Determine the [X, Y] coordinate at the center of the cell enclosing the given text.  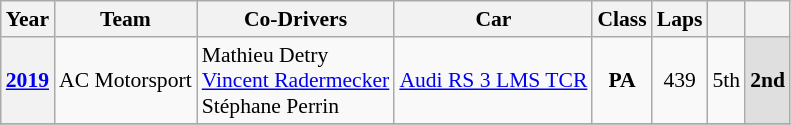
Class [622, 19]
2019 [28, 80]
Car [493, 19]
Team [126, 19]
Year [28, 19]
Mathieu Detry Vincent Radermecker Stéphane Perrin [296, 80]
5th [726, 80]
Laps [680, 19]
Co-Drivers [296, 19]
PA [622, 80]
2nd [768, 80]
439 [680, 80]
AC Motorsport [126, 80]
Audi RS 3 LMS TCR [493, 80]
